Return [x, y] of the center of cell containing provided text 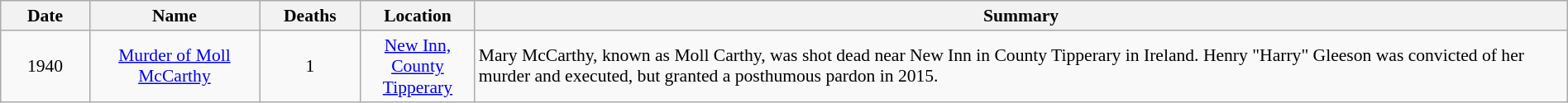
Deaths [311, 16]
Summary [1021, 16]
Murder of Moll McCarthy [174, 66]
Location [418, 16]
Date [45, 16]
1940 [45, 66]
Name [174, 16]
New Inn, County Tipperary [418, 66]
1 [311, 66]
